For the text-containing cell, return its midpoint in (X, Y) coordinate format. 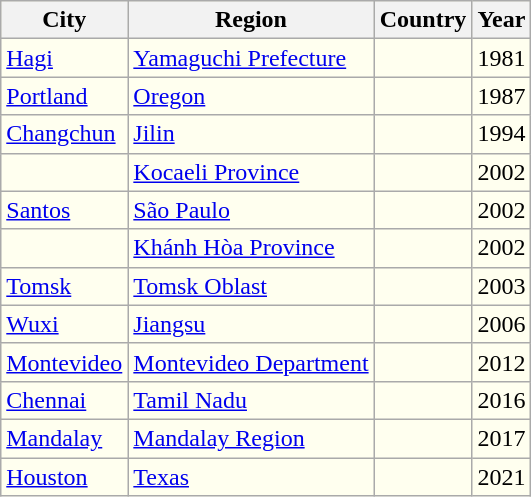
1994 (502, 134)
Houston (64, 477)
Santos (64, 210)
2017 (502, 438)
Country (423, 20)
Year (502, 20)
Tamil Nadu (251, 400)
Changchun (64, 134)
Hagi (64, 58)
Tomsk (64, 286)
Region (251, 20)
Chennai (64, 400)
São Paulo (251, 210)
Wuxi (64, 324)
1987 (502, 96)
Oregon (251, 96)
Jilin (251, 134)
Mandalay Region (251, 438)
Portland (64, 96)
City (64, 20)
2016 (502, 400)
Jiangsu (251, 324)
Montevideo Department (251, 362)
1981 (502, 58)
2012 (502, 362)
Texas (251, 477)
Montevideo (64, 362)
Khánh Hòa Province (251, 248)
Yamaguchi Prefecture (251, 58)
Mandalay (64, 438)
Kocaeli Province (251, 172)
Tomsk Oblast (251, 286)
2006 (502, 324)
2021 (502, 477)
2003 (502, 286)
